Pinpoint the cell where the given text exists, returning its (X, Y) midpoint coordinate. 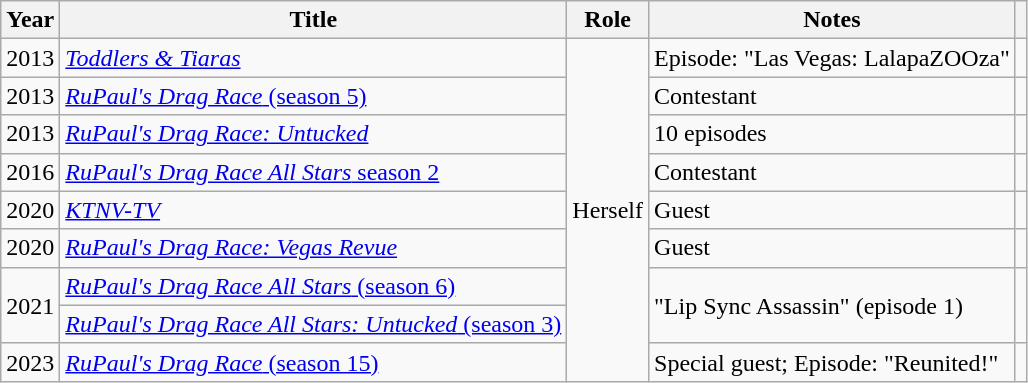
Title (314, 20)
Notes (832, 20)
Year (30, 20)
Special guest; Episode: "Reunited!" (832, 362)
Toddlers & Tiaras (314, 58)
KTNV-TV (314, 210)
Role (608, 20)
2016 (30, 172)
2021 (30, 305)
RuPaul's Drag Race: Untucked (314, 134)
RuPaul's Drag Race: Vegas Revue (314, 248)
"Lip Sync Assassin" (episode 1) (832, 305)
Herself (608, 210)
RuPaul's Drag Race All Stars season 2 (314, 172)
10 episodes (832, 134)
RuPaul's Drag Race All Stars: Untucked (season 3) (314, 324)
RuPaul's Drag Race (season 5) (314, 96)
2023 (30, 362)
RuPaul's Drag Race (season 15) (314, 362)
RuPaul's Drag Race All Stars (season 6) (314, 286)
Episode: "Las Vegas: LalapaZOOza" (832, 58)
